Provide the (X, Y) coordinate of the cell's center where the given text is located.  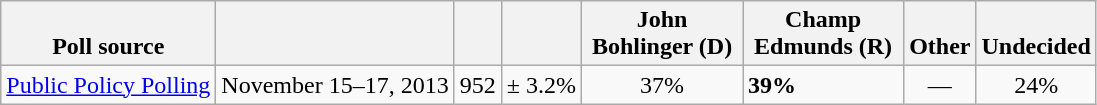
± 3.2% (541, 85)
Other (940, 34)
Undecided (1036, 34)
JohnBohlinger (D) (662, 34)
Public Policy Polling (108, 85)
November 15–17, 2013 (335, 85)
ChampEdmunds (R) (824, 34)
37% (662, 85)
Poll source (108, 34)
39% (824, 85)
952 (478, 85)
24% (1036, 85)
— (940, 85)
